Extract the [x, y] coordinate from the center of the cell holding the provided text.  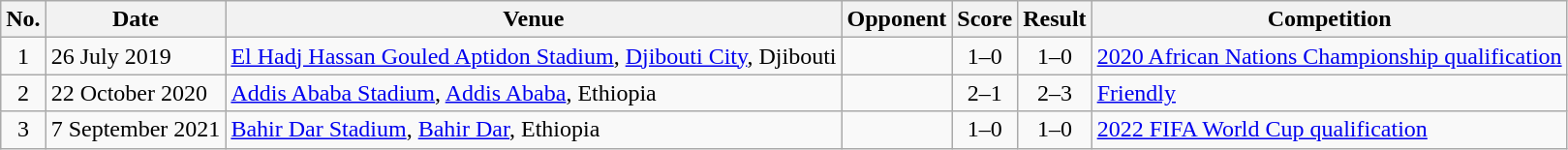
2–3 [1055, 93]
2 [23, 93]
Opponent [897, 19]
Friendly [1329, 93]
No. [23, 19]
1 [23, 56]
Addis Ababa Stadium, Addis Ababa, Ethiopia [534, 93]
Score [985, 19]
Competition [1329, 19]
El Hadj Hassan Gouled Aptidon Stadium, Djibouti City, Djibouti [534, 56]
3 [23, 130]
Venue [534, 19]
Bahir Dar Stadium, Bahir Dar, Ethiopia [534, 130]
7 September 2021 [136, 130]
2022 FIFA World Cup qualification [1329, 130]
22 October 2020 [136, 93]
2–1 [985, 93]
2020 African Nations Championship qualification [1329, 56]
Date [136, 19]
Result [1055, 19]
26 July 2019 [136, 56]
